Identify which cell holds the provided text, then report its [X, Y] central coordinate. 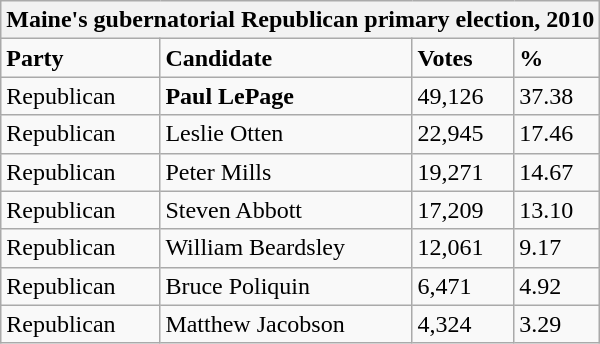
19,271 [463, 172]
17.46 [557, 134]
9.17 [557, 248]
17,209 [463, 210]
William Beardsley [286, 248]
Leslie Otten [286, 134]
49,126 [463, 96]
Steven Abbott [286, 210]
Matthew Jacobson [286, 324]
4.92 [557, 286]
13.10 [557, 210]
3.29 [557, 324]
Party [80, 58]
14.67 [557, 172]
4,324 [463, 324]
Paul LePage [286, 96]
12,061 [463, 248]
Votes [463, 58]
Candidate [286, 58]
22,945 [463, 134]
6,471 [463, 286]
% [557, 58]
Peter Mills [286, 172]
Maine's gubernatorial Republican primary election, 2010 [300, 20]
Bruce Poliquin [286, 286]
37.38 [557, 96]
